Output the [x, y] coordinate of the center of the cell containing the given text.  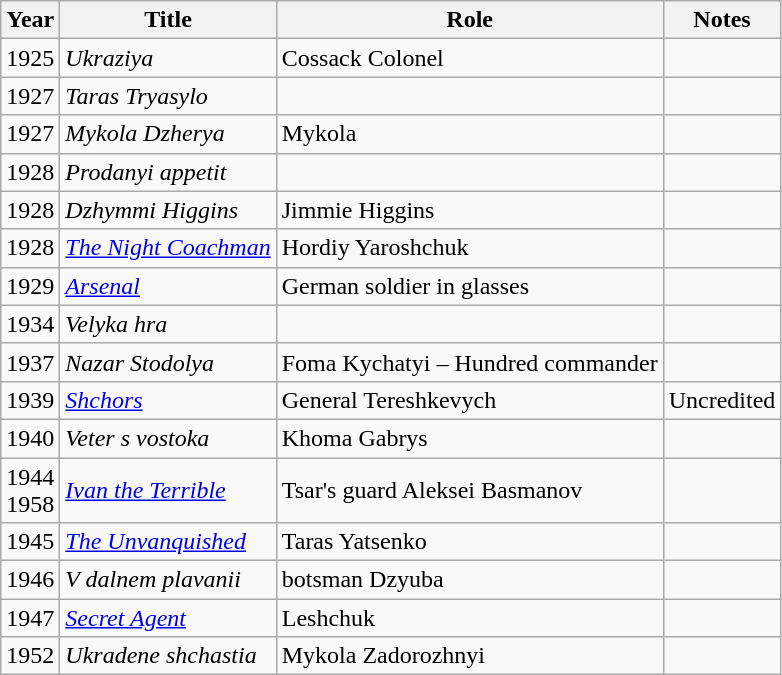
1945 [30, 542]
The Night Coachman [168, 248]
Secret Agent [168, 618]
Ukraziya [168, 58]
Taras Yatsenko [470, 542]
German soldier in glasses [470, 286]
1946 [30, 580]
Cossack Colonel [470, 58]
Ivan the Terrible [168, 490]
1929 [30, 286]
Uncredited [722, 400]
The Unvanquished [168, 542]
1947 [30, 618]
Jimmie Higgins [470, 210]
Mykola Dzherya [168, 134]
Arsenal [168, 286]
Notes [722, 20]
Veter s vostoka [168, 438]
General Tereshkevych [470, 400]
Mykola [470, 134]
Nazar Stodolya [168, 362]
Taras Tryasylo [168, 96]
Hordiy Yaroshchuk [470, 248]
Leshchuk [470, 618]
V dalnem plavanii [168, 580]
Title [168, 20]
Foma Kychatyi – Hundred commander [470, 362]
1934 [30, 324]
Khoma Gabrys [470, 438]
19441958 [30, 490]
Dzhymmi Higgins [168, 210]
1952 [30, 656]
1939 [30, 400]
Prodanyi appetit [168, 172]
Shchors [168, 400]
Role [470, 20]
Tsar's guard Aleksei Basmanov [470, 490]
1937 [30, 362]
Velyka hra [168, 324]
1925 [30, 58]
Ukradene shchastia [168, 656]
Mykola Zadorozhnyi [470, 656]
1940 [30, 438]
botsman Dzyuba [470, 580]
Year [30, 20]
